Output the [x, y] coordinate of the center of the cell containing the given text.  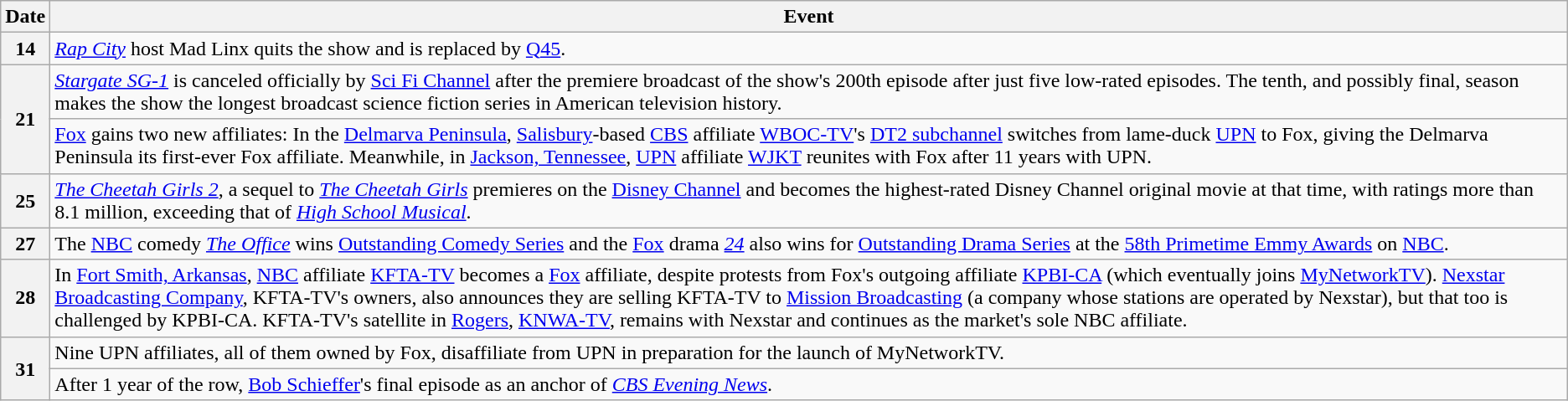
Rap City host Mad Linx quits the show and is replaced by Q45. [809, 49]
28 [25, 298]
14 [25, 49]
Event [809, 17]
Nine UPN affiliates, all of them owned by Fox, disaffiliate from UPN in preparation for the launch of MyNetworkTV. [809, 352]
31 [25, 368]
21 [25, 119]
27 [25, 244]
Date [25, 17]
After 1 year of the row, Bob Schieffer's final episode as an anchor of CBS Evening News. [809, 384]
25 [25, 201]
